Provide the (X, Y) coordinate of the cell's center where the given text is located.  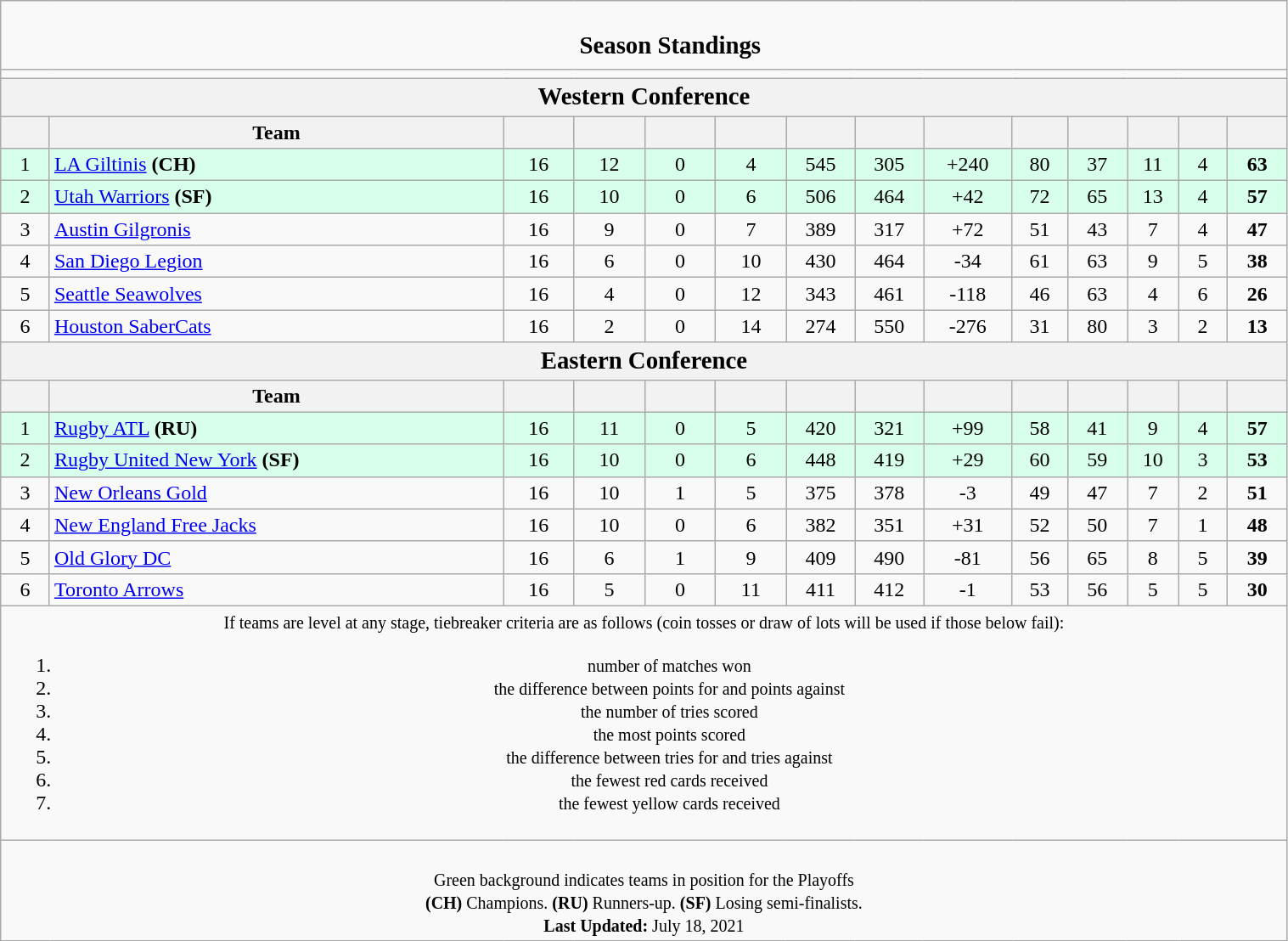
Toronto Arrows (276, 589)
37 (1097, 165)
317 (890, 229)
375 (820, 493)
58 (1039, 428)
412 (890, 589)
72 (1039, 197)
New England Free Jacks (276, 525)
Utah Warriors (SF) (276, 197)
14 (751, 326)
545 (820, 165)
321 (890, 428)
Rugby ATL (RU) (276, 428)
-1 (968, 589)
378 (890, 493)
-34 (968, 262)
Houston SaberCats (276, 326)
411 (820, 589)
-81 (968, 557)
Seattle Seawolves (276, 294)
419 (890, 460)
+29 (968, 460)
New Orleans Gold (276, 493)
-276 (968, 326)
38 (1257, 262)
48 (1257, 525)
448 (820, 460)
-3 (968, 493)
305 (890, 165)
506 (820, 197)
Austin Gilgronis (276, 229)
Western Conference (644, 97)
490 (890, 557)
461 (890, 294)
343 (820, 294)
50 (1097, 525)
+72 (968, 229)
52 (1039, 525)
420 (820, 428)
61 (1039, 262)
39 (1257, 557)
550 (890, 326)
Old Glory DC (276, 557)
31 (1039, 326)
30 (1257, 589)
26 (1257, 294)
+240 (968, 165)
+31 (968, 525)
389 (820, 229)
-118 (968, 294)
+42 (968, 197)
430 (820, 262)
+99 (968, 428)
43 (1097, 229)
274 (820, 326)
59 (1097, 460)
LA Giltinis (CH) (276, 165)
60 (1039, 460)
8 (1153, 557)
Eastern Conference (644, 361)
Rugby United New York (SF) (276, 460)
San Diego Legion (276, 262)
49 (1039, 493)
382 (820, 525)
409 (820, 557)
46 (1039, 294)
351 (890, 525)
41 (1097, 428)
